Detect which cell encompasses the target text, then output its (X, Y) center coordinate. 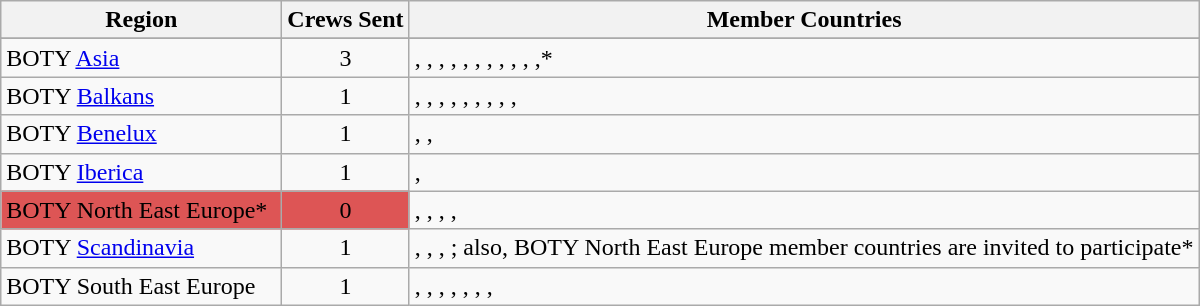
BOTY Iberica (142, 172)
, , , , , , , , , (804, 96)
Member Countries (804, 20)
, (804, 172)
Region (142, 20)
BOTY Benelux (142, 134)
BOTY Balkans (142, 96)
BOTY South East Europe (142, 286)
Crews Sent (346, 20)
BOTY Scandinavia (142, 248)
, , , , , , , (804, 286)
BOTY Asia (142, 58)
, , , , (804, 210)
, , (804, 134)
0 (346, 210)
, , , ; also, BOTY North East Europe member countries are invited to participate* (804, 248)
BOTY North East Europe* (142, 210)
3 (346, 58)
, , , , , , , , , , ,* (804, 58)
